Output the (x, y) coordinate of the center of the cell containing the given text.  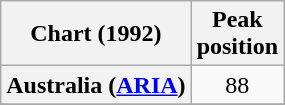
Australia (ARIA) (96, 85)
Peakposition (237, 34)
Chart (1992) (96, 34)
88 (237, 85)
